For the text-containing cell, return its midpoint in (X, Y) coordinate format. 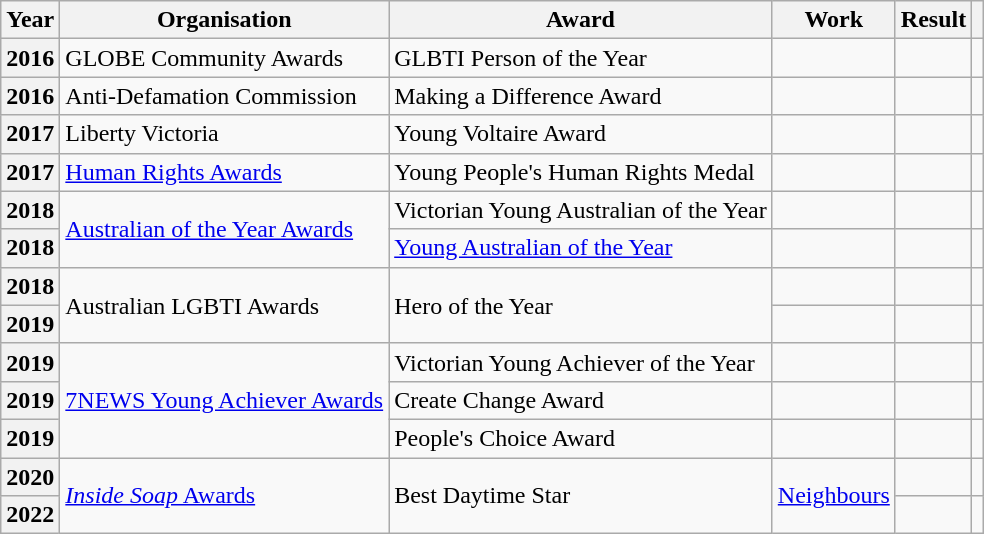
Australian of the Year Awards (224, 229)
Young Voltaire Award (581, 134)
Liberty Victoria (224, 134)
Young Australian of the Year (581, 248)
Work (834, 20)
7NEWS Young Achiever Awards (224, 400)
Hero of the Year (581, 305)
Victorian Young Australian of the Year (581, 210)
Best Daytime Star (581, 496)
Award (581, 20)
Victorian Young Achiever of the Year (581, 362)
Making a Difference Award (581, 96)
Year (30, 20)
Anti-Defamation Commission (224, 96)
Australian LGBTI Awards (224, 305)
GLOBE Community Awards (224, 58)
2020 (30, 477)
Result (933, 20)
2022 (30, 515)
Human Rights Awards (224, 172)
People's Choice Award (581, 438)
Neighbours (834, 496)
Young People's Human Rights Medal (581, 172)
Create Change Award (581, 400)
GLBTI Person of the Year (581, 58)
Organisation (224, 20)
Inside Soap Awards (224, 496)
